Extract the (X, Y) coordinate from the center of the cell holding the provided text.  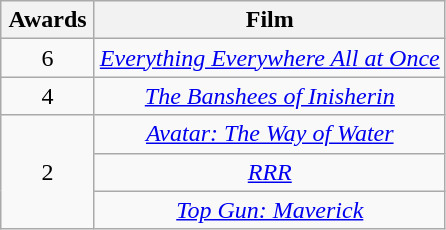
6 (48, 58)
RRR (270, 172)
4 (48, 96)
Avatar: The Way of Water (270, 134)
Everything Everywhere All at Once (270, 58)
Top Gun: Maverick (270, 210)
2 (48, 172)
Film (270, 20)
The Banshees of Inisherin (270, 96)
Awards (48, 20)
